Return (X, Y) of the center of cell containing provided text 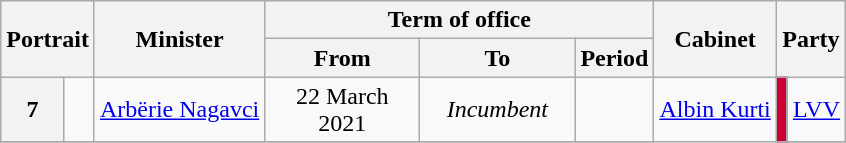
LVV (816, 110)
7 (32, 110)
22 March 2021 (342, 110)
Incumbent (498, 110)
Portrait (48, 39)
To (498, 58)
Cabinet (715, 39)
Term of office (460, 20)
Albin Kurti (715, 110)
Minister (179, 39)
Arbërie Nagavci (179, 110)
Period (614, 58)
From (342, 58)
Party (810, 39)
